Extract the [x, y] coordinate from the center of the cell holding the provided text.  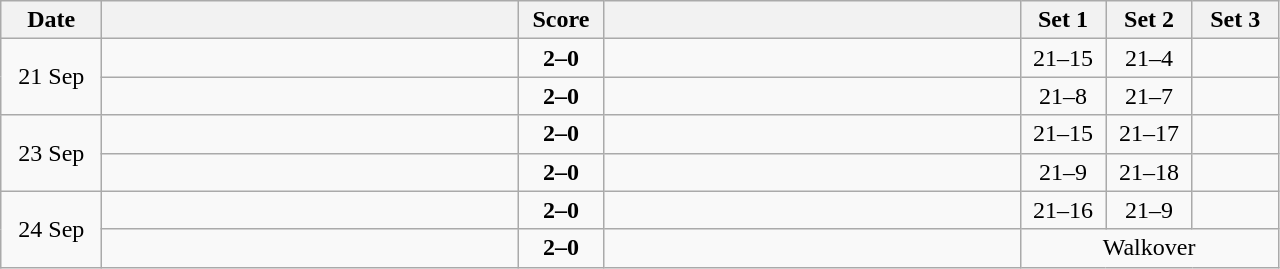
21–7 [1149, 96]
21–16 [1063, 210]
Walkover [1149, 248]
Set 2 [1149, 20]
Set 1 [1063, 20]
Score [561, 20]
24 Sep [52, 229]
21–8 [1063, 96]
21–17 [1149, 134]
21–4 [1149, 58]
Set 3 [1235, 20]
Date [52, 20]
21 Sep [52, 77]
21–18 [1149, 172]
23 Sep [52, 153]
